Locate the cell with the specified text and output its [x, y] center coordinate. 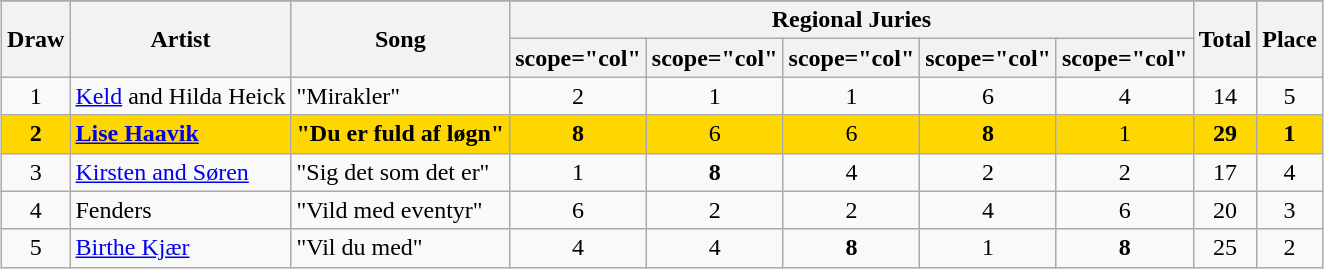
Song [400, 39]
Lise Haavik [180, 134]
Birthe Kjær [180, 248]
"Sig det som det er" [400, 172]
29 [1225, 134]
Draw [36, 39]
"Vil du med" [400, 248]
Keld and Hilda Heick [180, 96]
Artist [180, 39]
Kirsten and Søren [180, 172]
"Vild med eventyr" [400, 210]
20 [1225, 210]
14 [1225, 96]
25 [1225, 248]
Total [1225, 39]
17 [1225, 172]
"Du er fuld af løgn" [400, 134]
Fenders [180, 210]
Place [1290, 39]
"Mirakler" [400, 96]
Regional Juries [852, 20]
